Return the [x, y] coordinate for the center point of the cell that contains the specified text.  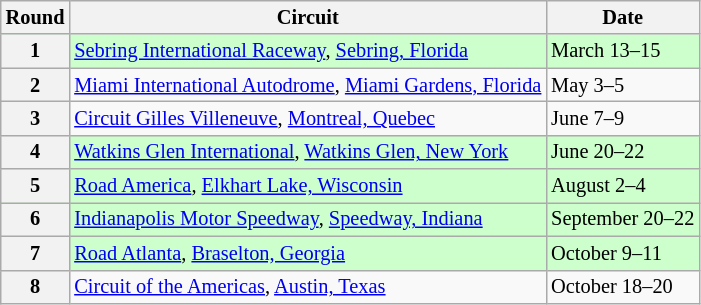
Date [622, 17]
6 [36, 219]
Circuit Gilles Villeneuve, Montreal, Quebec [308, 118]
Circuit [308, 17]
Road Atlanta, Braselton, Georgia [308, 253]
5 [36, 186]
September 20–22 [622, 219]
Sebring International Raceway, Sebring, Florida [308, 51]
Road America, Elkhart Lake, Wisconsin [308, 186]
March 13–15 [622, 51]
October 18–20 [622, 287]
May 3–5 [622, 85]
7 [36, 253]
1 [36, 51]
Round [36, 17]
Indianapolis Motor Speedway, Speedway, Indiana [308, 219]
Circuit of the Americas, Austin, Texas [308, 287]
June 7–9 [622, 118]
2 [36, 85]
Miami International Autodrome, Miami Gardens, Florida [308, 85]
8 [36, 287]
October 9–11 [622, 253]
Watkins Glen International, Watkins Glen, New York [308, 152]
4 [36, 152]
June 20–22 [622, 152]
August 2–4 [622, 186]
3 [36, 118]
